Scan for the cell matching the given text and deliver its [x, y] coordinate at center. 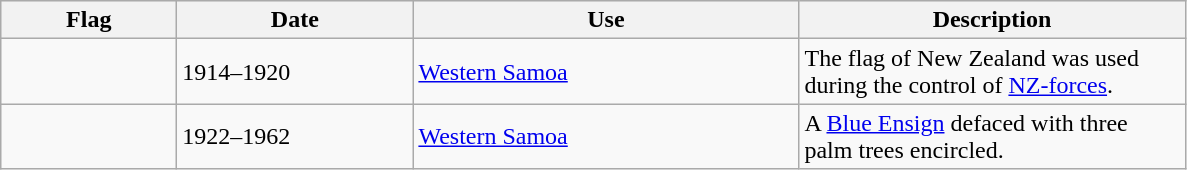
Date [295, 20]
1922–1962 [295, 136]
Flag [89, 20]
1914–1920 [295, 72]
Description [992, 20]
A Blue Ensign defaced with three palm trees encircled. [992, 136]
Use [606, 20]
The flag of New Zealand was used during the control of NZ-forces. [992, 72]
